Scan for the cell matching the given text and deliver its (x, y) coordinate at center. 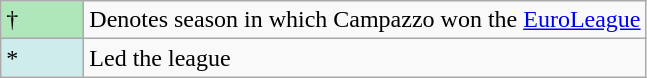
Led the league (365, 58)
† (42, 20)
Denotes season in which Campazzo won the EuroLeague (365, 20)
* (42, 58)
